Pinpoint the cell where the given text exists, returning its [x, y] midpoint coordinate. 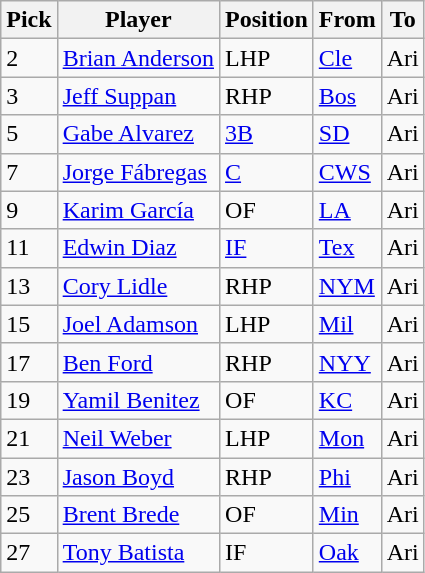
Jorge Fábregas [138, 172]
7 [29, 172]
25 [29, 515]
19 [29, 400]
Mil [347, 324]
17 [29, 362]
Tex [347, 248]
Cory Lidle [138, 286]
3 [29, 96]
Jeff Suppan [138, 96]
Karim García [138, 210]
Pick [29, 20]
Position [267, 20]
NYM [347, 286]
Phi [347, 477]
Mon [347, 438]
KC [347, 400]
Neil Weber [138, 438]
Ben Ford [138, 362]
Brian Anderson [138, 58]
NYY [347, 362]
LA [347, 210]
Jason Boyd [138, 477]
C [267, 172]
Min [347, 515]
3B [267, 134]
Oak [347, 553]
Yamil Benitez [138, 400]
5 [29, 134]
To [402, 20]
Edwin Diaz [138, 248]
Joel Adamson [138, 324]
Player [138, 20]
SD [347, 134]
13 [29, 286]
Gabe Alvarez [138, 134]
Cle [347, 58]
Bos [347, 96]
From [347, 20]
27 [29, 553]
15 [29, 324]
9 [29, 210]
2 [29, 58]
Brent Brede [138, 515]
CWS [347, 172]
Tony Batista [138, 553]
23 [29, 477]
21 [29, 438]
11 [29, 248]
